For the text-containing cell, return its midpoint in [x, y] coordinate format. 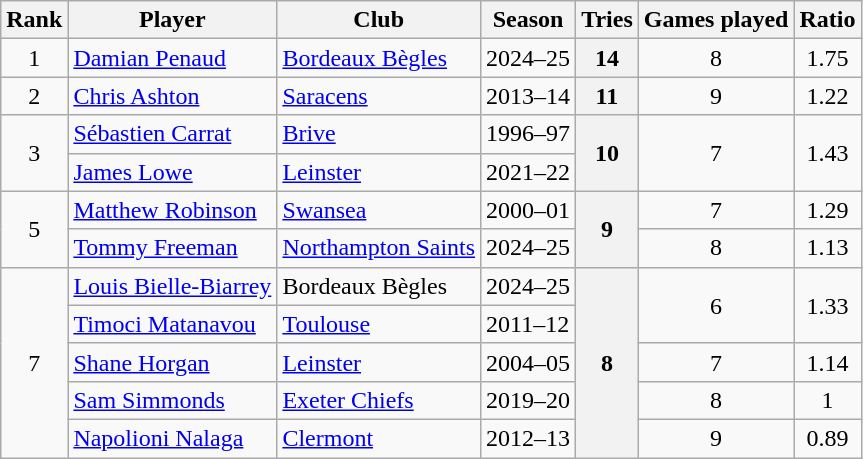
2019–20 [528, 400]
1.75 [828, 58]
Napolioni Nalaga [172, 438]
Tommy Freeman [172, 248]
Clermont [379, 438]
Toulouse [379, 324]
1.33 [828, 305]
1.13 [828, 248]
10 [608, 153]
5 [34, 229]
1996–97 [528, 134]
14 [608, 58]
Exeter Chiefs [379, 400]
Tries [608, 20]
Sébastien Carrat [172, 134]
Player [172, 20]
Rank [34, 20]
1.29 [828, 210]
Swansea [379, 210]
Season [528, 20]
Saracens [379, 96]
Games played [716, 20]
Chris Ashton [172, 96]
2021–22 [528, 172]
11 [608, 96]
Matthew Robinson [172, 210]
James Lowe [172, 172]
1.43 [828, 153]
2000–01 [528, 210]
Northampton Saints [379, 248]
Brive [379, 134]
Timoci Matanavou [172, 324]
Ratio [828, 20]
3 [34, 153]
2 [34, 96]
2013–14 [528, 96]
1.14 [828, 362]
6 [716, 305]
Louis Bielle-Biarrey [172, 286]
Damian Penaud [172, 58]
Sam Simmonds [172, 400]
1.22 [828, 96]
Shane Horgan [172, 362]
0.89 [828, 438]
2012–13 [528, 438]
Club [379, 20]
2004–05 [528, 362]
2011–12 [528, 324]
